Capture the cell that displays the provided text and extract its (x, y) central coordinate. 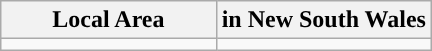
Local Area (108, 20)
in New South Wales (324, 20)
